Find where the given text appears and provide that cell's center as (X, Y) coordinate. 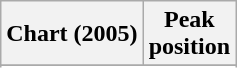
Chart (2005) (72, 34)
Peakposition (189, 34)
